Return [x, y] of the center of cell containing provided text 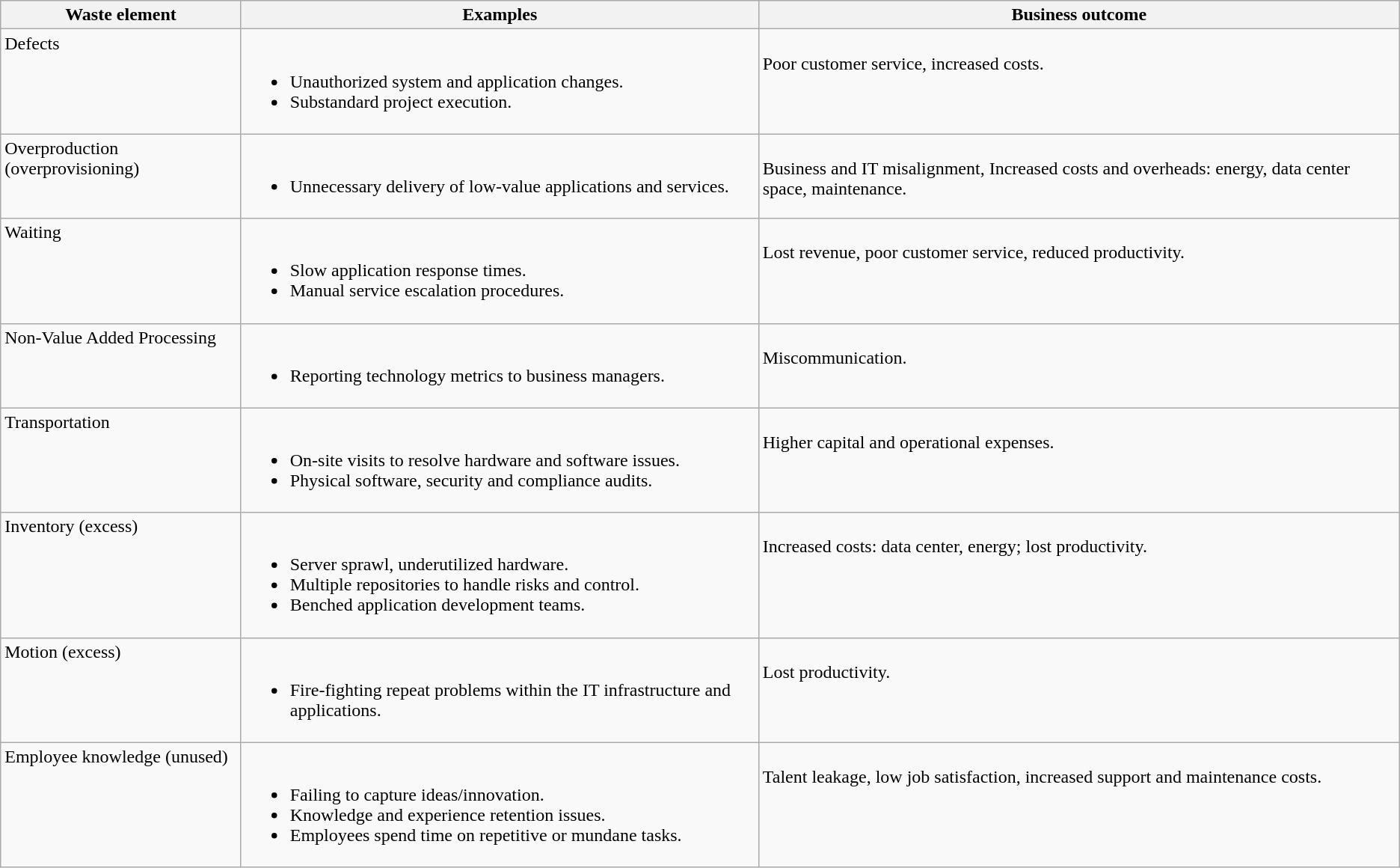
Poor customer service, increased costs. [1078, 82]
Overproduction (overprovisioning) [121, 177]
Motion (excess) [121, 690]
On-site visits to resolve hardware and software issues.Physical software, security and compliance audits. [500, 460]
Higher capital and operational expenses. [1078, 460]
Fire-fighting repeat problems within the IT infrastructure and applications. [500, 690]
Employee knowledge (unused) [121, 805]
Talent leakage, low job satisfaction, increased support and maintenance costs. [1078, 805]
Waiting [121, 271]
Increased costs: data center, energy; lost productivity. [1078, 575]
Server sprawl, underutilized hardware.Multiple repositories to handle risks and control.Benched application development teams. [500, 575]
Unnecessary delivery of low-value applications and services. [500, 177]
Miscommunication. [1078, 365]
Examples [500, 15]
Unauthorized system and application changes.Substandard project execution. [500, 82]
Transportation [121, 460]
Business outcome [1078, 15]
Business and IT misalignment, Increased costs and overheads: energy, data center space, maintenance. [1078, 177]
Inventory (excess) [121, 575]
Lost productivity. [1078, 690]
Reporting technology metrics to business managers. [500, 365]
Slow application response times.Manual service escalation procedures. [500, 271]
Defects [121, 82]
Non-Value Added Processing [121, 365]
Waste element [121, 15]
Failing to capture ideas/innovation.Knowledge and experience retention issues.Employees spend time on repetitive or mundane tasks. [500, 805]
Lost revenue, poor customer service, reduced productivity. [1078, 271]
